Find where the given text appears and provide that cell's center as [x, y] coordinate. 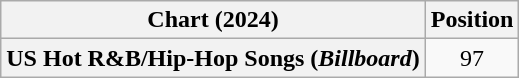
97 [472, 58]
Chart (2024) [213, 20]
US Hot R&B/Hip-Hop Songs (Billboard) [213, 58]
Position [472, 20]
